Scan for the cell matching the given text and deliver its (X, Y) coordinate at center. 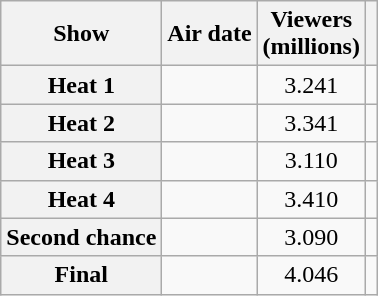
3.090 (311, 237)
Show (82, 34)
Air date (210, 34)
Heat 2 (82, 123)
4.046 (311, 275)
3.341 (311, 123)
3.110 (311, 161)
Final (82, 275)
Viewers(millions) (311, 34)
3.410 (311, 199)
Heat 3 (82, 161)
Heat 4 (82, 199)
Second chance (82, 237)
Heat 1 (82, 85)
3.241 (311, 85)
